From the cell containing the given text, extract its center point as (X, Y) coordinate. 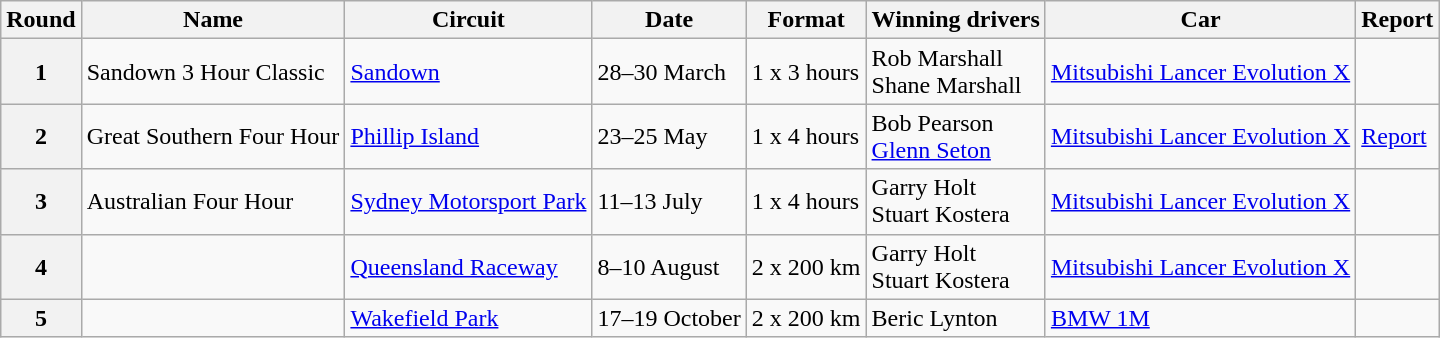
Round (41, 20)
Sandown (468, 72)
Car (1200, 20)
Format (806, 20)
2 (41, 136)
Circuit (468, 20)
5 (41, 318)
Bob PearsonGlenn Seton (956, 136)
Sandown 3 Hour Classic (213, 72)
Date (669, 20)
23–25 May (669, 136)
11–13 July (669, 202)
Beric Lynton (956, 318)
28–30 March (669, 72)
Winning drivers (956, 20)
Australian Four Hour (213, 202)
BMW 1M (1200, 318)
4 (41, 266)
1 (41, 72)
Phillip Island (468, 136)
Wakefield Park (468, 318)
1 x 3 hours (806, 72)
Name (213, 20)
3 (41, 202)
Queensland Raceway (468, 266)
Rob MarshallShane Marshall (956, 72)
Sydney Motorsport Park (468, 202)
17–19 October (669, 318)
8–10 August (669, 266)
Great Southern Four Hour (213, 136)
